Pinpoint the cell where the given text exists, returning its (x, y) midpoint coordinate. 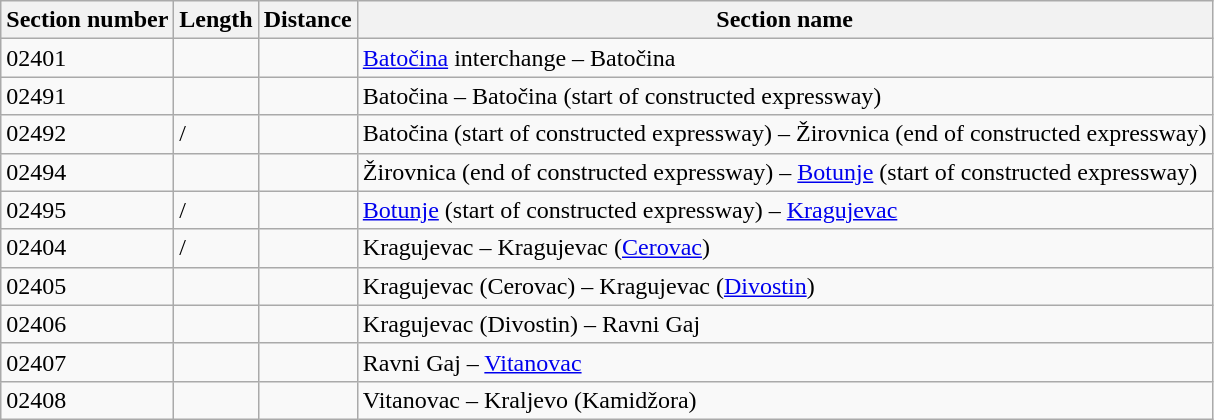
02405 (88, 286)
Vitanovac – Kraljevo (Kamidžora) (784, 400)
02404 (88, 248)
Section number (88, 20)
Kragujevac (Divostin) – Ravni Gaj (784, 324)
Botunje (start of constructed expressway) – Kragujevac (784, 210)
Batočina – Batočina (start of constructed expressway) (784, 96)
02407 (88, 362)
02408 (88, 400)
Section name (784, 20)
Batočina (start of constructed expressway) – Žirovnica (end of constructed expressway) (784, 134)
Kragujevac (Cerovac) – Kragujevac (Divostin) (784, 286)
Batočina interchange – Batočina (784, 58)
02401 (88, 58)
02491 (88, 96)
Kragujevac – Kragujevac (Cerovac) (784, 248)
02495 (88, 210)
Žirovnica (end of constructed expressway) – Botunje (start of constructed expressway) (784, 172)
Distance (308, 20)
02494 (88, 172)
Ravni Gaj – Vitanovac (784, 362)
02492 (88, 134)
Length (216, 20)
02406 (88, 324)
